Locate the cell with the specified text and output its (x, y) center coordinate. 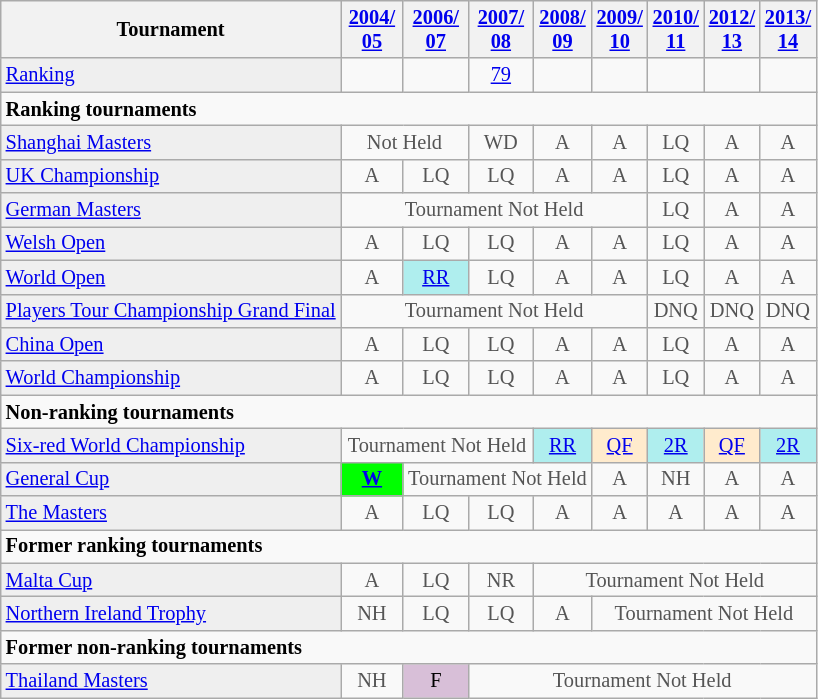
German Masters (171, 210)
2010/11 (676, 29)
W (372, 479)
Thailand Masters (171, 681)
2012/13 (732, 29)
World Championship (171, 378)
Players Tour Championship Grand Final (171, 311)
Northern Ireland Trophy (171, 613)
Ranking tournaments (408, 109)
WD (500, 142)
2006/07 (436, 29)
Welsh Open (171, 243)
2008/09 (562, 29)
NR (500, 580)
79 (500, 75)
Tournament (171, 29)
2013/14 (788, 29)
The Masters (171, 513)
2004/05 (372, 29)
World Open (171, 277)
Shanghai Masters (171, 142)
2007/08 (500, 29)
2009/10 (620, 29)
General Cup (171, 479)
China Open (171, 344)
Ranking (171, 75)
Non-ranking tournaments (408, 412)
Six-red World Championship (171, 445)
UK Championship (171, 176)
Not Held (404, 142)
Former non-ranking tournaments (408, 647)
F (436, 681)
Former ranking tournaments (408, 546)
Malta Cup (171, 580)
